Output the (x, y) coordinate of the center of the cell containing the given text.  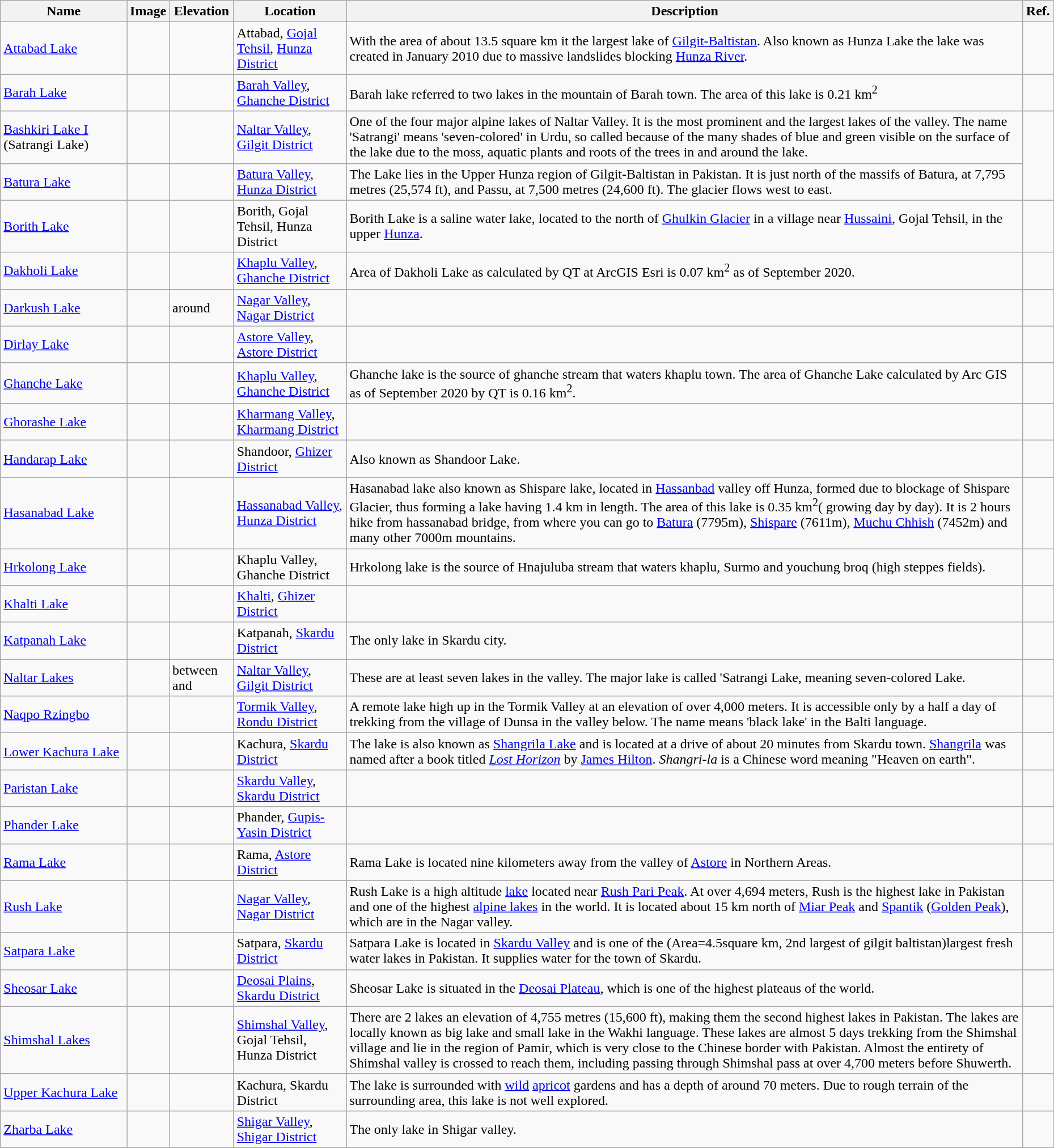
Rama, Astore District (290, 862)
Borith Lake is a saline water lake, located to the north of Ghulkin Glacier in a village near Hussaini, Gojal Tehsil, in the upper Hunza. (685, 226)
Barah Lake (64, 93)
Hrkolong lake is the source of Hnajuluba stream that waters khaplu, Surmo and youchung broq (high steppes fields). (685, 567)
Khalti Lake (64, 604)
Sheosar Lake (64, 988)
Kharmang Valley, Kharmang District (290, 422)
Rama Lake is located nine kilometers away from the valley of Astore in Northern Areas. (685, 862)
Barah lake referred to two lakes in the mountain of Barah town. The area of this lake is 0.21 km2 (685, 93)
Attabad Lake (64, 48)
Ghorashe Lake (64, 422)
Image (149, 11)
The only lake in Skardu city. (685, 641)
Satpara Lake (64, 951)
Borith Lake (64, 226)
Hassanabad Valley, Hunza District (290, 513)
Also known as Shandoor Lake. (685, 459)
Elevation (202, 11)
Attabad, Gojal Tehsil, Hunza District (290, 48)
Ghanche Lake (64, 383)
Lower Kachura Lake (64, 752)
Katpanah, Skardu District (290, 641)
Shimshal Valley, Gojal Tehsil, Hunza District (290, 1040)
Borith, Gojal Tehsil, Hunza District (290, 226)
Location (290, 11)
Phander, Gupis-Yasin District (290, 825)
Batura Lake (64, 181)
Ref. (1038, 11)
Skardu Valley, Skardu District (290, 788)
The only lake in Shigar valley. (685, 1129)
Rama Lake (64, 862)
Khalti, Ghizer District (290, 604)
Barah Valley, Ghanche District (290, 93)
around (202, 307)
Deosai Plains, Skardu District (290, 988)
Darkush Lake (64, 307)
Naqpo Rzingbo (64, 714)
Satpara, Skardu District (290, 951)
Katpanah Lake (64, 641)
between and (202, 678)
Shigar Valley, Shigar District (290, 1129)
Shimshal Lakes (64, 1040)
Rush Lake (64, 906)
Description (685, 11)
Phander Lake (64, 825)
Name (64, 11)
Batura Valley, Hunza District (290, 181)
These are at least seven lakes in the valley. The major lake is called 'Satrangi Lake, meaning seven-colored Lake. (685, 678)
Hasanabad Lake (64, 513)
Astore Valley, Astore District (290, 345)
Hrkolong Lake (64, 567)
Naltar Lakes (64, 678)
Shandoor, Ghizer District (290, 459)
Tormik Valley, Rondu District (290, 714)
Dirlay Lake (64, 345)
Upper Kachura Lake (64, 1092)
Sheosar Lake is situated in the Deosai Plateau, which is one of the highest plateaus of the world. (685, 988)
Bashkiri Lake I (Satrangi Lake) (64, 137)
Area of Dakholi Lake as calculated by QT at ArcGIS Esri is 0.07 km2 as of September 2020. (685, 271)
Handarap Lake (64, 459)
Zharba Lake (64, 1129)
Paristan Lake (64, 788)
Dakholi Lake (64, 271)
